Detect which cell encompasses the target text, then output its (x, y) center coordinate. 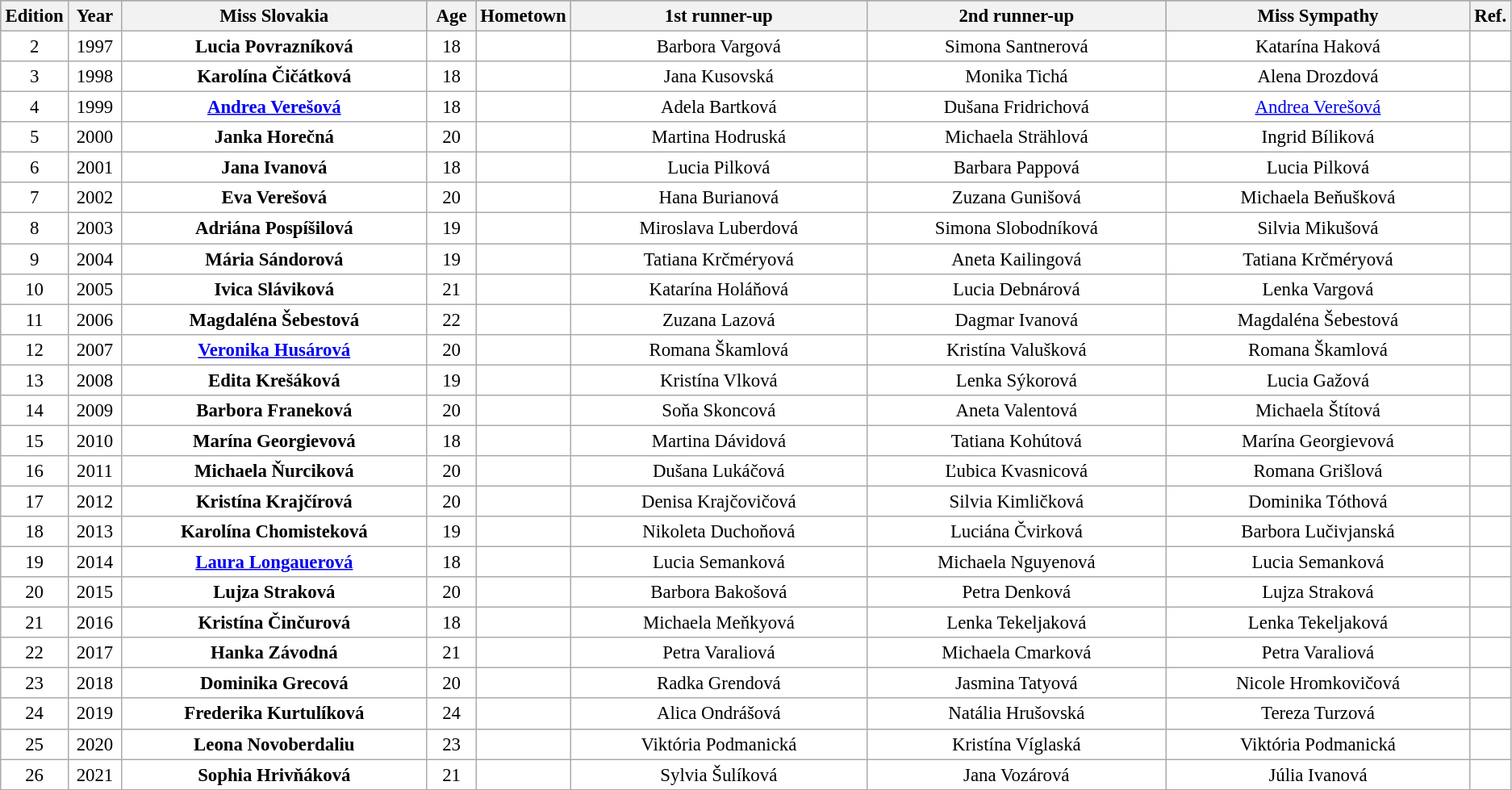
2020 (94, 744)
Karolína Chomisteková (274, 532)
2014 (94, 562)
Jana Ivanová (274, 168)
5 (35, 137)
Edition (35, 16)
Edita Krešáková (274, 380)
13 (35, 380)
Mária Sándorová (274, 259)
Michaela Nguyenová (1017, 562)
Miss Slovakia (274, 16)
Simona Santnerová (1017, 47)
Nicole Hromkovičová (1318, 683)
Lucia Povrazníková (274, 47)
Katarína Holáňová (719, 289)
14 (35, 411)
Michaela Strählová (1017, 137)
Lenka Sýkorová (1017, 380)
2016 (94, 623)
11 (35, 320)
Eva Verešová (274, 198)
2nd runner-up (1017, 16)
Zuzana Lazová (719, 320)
Tatiana Kohútová (1017, 441)
2011 (94, 471)
Nikoleta Duchoňová (719, 532)
Miroslava Luberdová (719, 228)
Barbora Lučivjanská (1318, 532)
Ľubica Kvasnicová (1017, 471)
Hometown (523, 16)
9 (35, 259)
2018 (94, 683)
Kristína Činčurová (274, 623)
Natália Hrušovská (1017, 714)
3 (35, 77)
7 (35, 198)
Michaela Beňušková (1318, 198)
10 (35, 289)
1999 (94, 107)
Martina Hodruská (719, 137)
2012 (94, 501)
Adriána Pospíšilová (274, 228)
2005 (94, 289)
Jana Vozárová (1017, 775)
Barbora Bakošová (719, 592)
Ref. (1491, 16)
Michaela Cmarková (1017, 653)
Laura Longauerová (274, 562)
Kristína Vlková (719, 380)
Miss Sympathy (1318, 16)
Dušana Lukáčová (719, 471)
Hana Burianová (719, 198)
8 (35, 228)
17 (35, 501)
Júlia Ivanová (1318, 775)
2021 (94, 775)
2013 (94, 532)
Frederika Kurtulíková (274, 714)
Kristína Krajčírová (274, 501)
2009 (94, 411)
Simona Slobodníková (1017, 228)
Aneta Valentová (1017, 411)
Kristína Valušková (1017, 349)
6 (35, 168)
1997 (94, 47)
Lucia Debnárová (1017, 289)
Lenka Vargová (1318, 289)
Sophia Hrivňáková (274, 775)
Lucia Gažová (1318, 380)
2000 (94, 137)
Veronika Husárová (274, 349)
Year (94, 16)
15 (35, 441)
26 (35, 775)
Barbora Vargová (719, 47)
Silvia Mikušová (1318, 228)
Katarína Haková (1318, 47)
2008 (94, 380)
2003 (94, 228)
Monika Tichá (1017, 77)
Dominika Grecová (274, 683)
2006 (94, 320)
Michaela Štítová (1318, 411)
Zuzana Gunišová (1017, 198)
1998 (94, 77)
Dominika Tóthová (1318, 501)
2007 (94, 349)
Romana Grišlová (1318, 471)
12 (35, 349)
Sylvia Šulíková (719, 775)
25 (35, 744)
Alica Ondrášová (719, 714)
Barbora Franeková (274, 411)
Petra Denková (1017, 592)
Dušana Fridrichová (1017, 107)
Karolína Čičátková (274, 77)
Michaela Meňkyová (719, 623)
Martina Dávidová (719, 441)
2019 (94, 714)
Jana Kusovská (719, 77)
16 (35, 471)
4 (35, 107)
Janka Horečná (274, 137)
2015 (94, 592)
2010 (94, 441)
Age (452, 16)
Leona Novoberdaliu (274, 744)
2002 (94, 198)
2001 (94, 168)
Ingrid Bíliková (1318, 137)
Luciána Čvirková (1017, 532)
2 (35, 47)
Ivica Sláviková (274, 289)
Adela Bartková (719, 107)
Alena Drozdová (1318, 77)
Denisa Krajčovičová (719, 501)
Aneta Kailingová (1017, 259)
Silvia Kimličková (1017, 501)
Jasmina Tatyová (1017, 683)
1st runner-up (719, 16)
Soňa Skoncová (719, 411)
Kristína Víglaská (1017, 744)
2004 (94, 259)
Tereza Turzová (1318, 714)
Dagmar Ivanová (1017, 320)
Hanka Závodná (274, 653)
Barbara Pappová (1017, 168)
Radka Grendová (719, 683)
Michaela Ňurciková (274, 471)
2017 (94, 653)
